Pinpoint the cell where the given text exists, returning its [X, Y] midpoint coordinate. 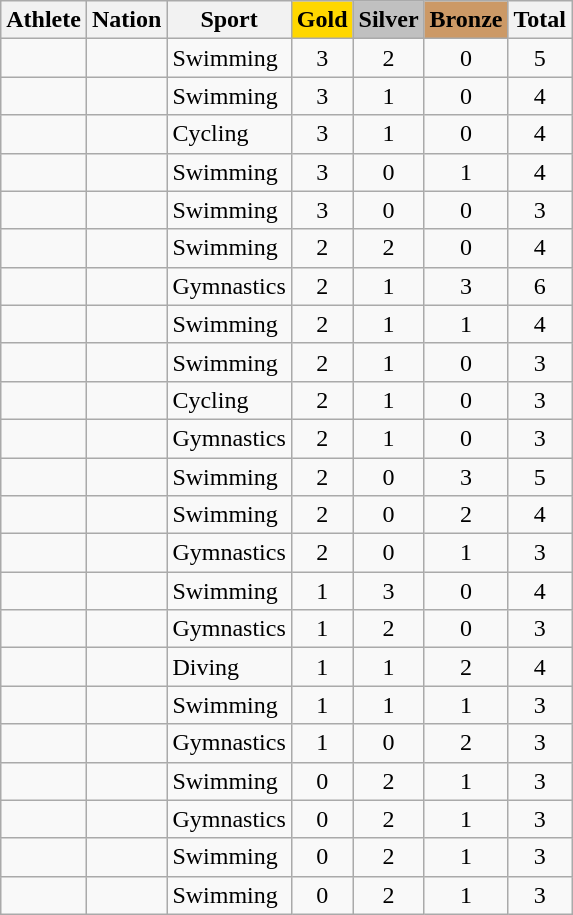
Diving [229, 667]
6 [540, 286]
Total [540, 20]
Nation [126, 20]
Silver [388, 20]
Gold [322, 20]
Athlete [44, 20]
Sport [229, 20]
Bronze [466, 20]
